Output the [x, y] coordinate of the center of the cell containing the given text.  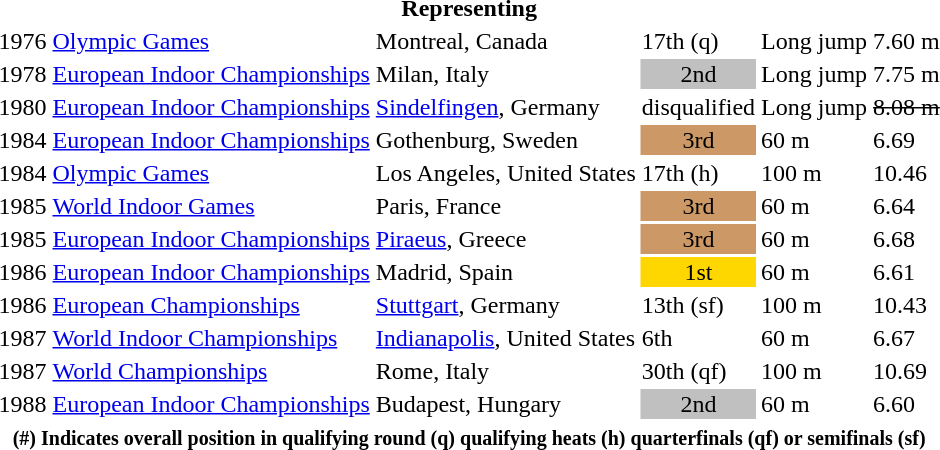
Stuttgart, Germany [506, 305]
Paris, France [506, 206]
World Indoor Championships [211, 338]
30th (qf) [698, 371]
Milan, Italy [506, 74]
World Indoor Games [211, 206]
6th [698, 338]
Madrid, Spain [506, 272]
Sindelfingen, Germany [506, 107]
disqualified [698, 107]
Gothenburg, Sweden [506, 140]
World Championships [211, 371]
17th (q) [698, 41]
17th (h) [698, 173]
Rome, Italy [506, 371]
Indianapolis, United States [506, 338]
Montreal, Canada [506, 41]
Los Angeles, United States [506, 173]
13th (sf) [698, 305]
Piraeus, Greece [506, 239]
European Championships [211, 305]
Budapest, Hungary [506, 404]
1st [698, 272]
